From the cell containing the given text, extract its center point as [X, Y] coordinate. 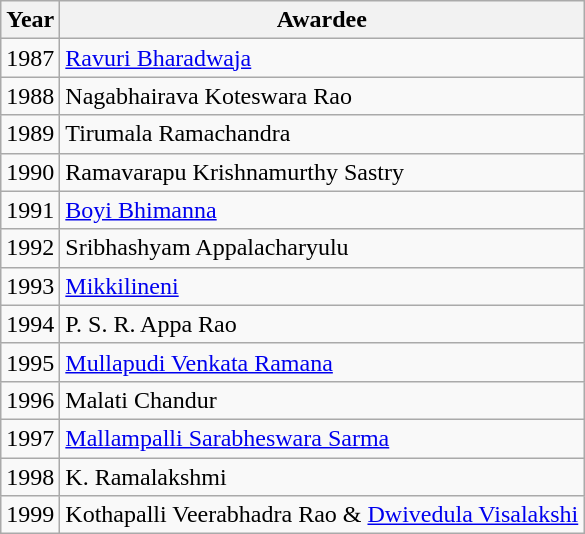
1998 [30, 477]
1995 [30, 362]
Sribhashyam Appalacharyulu [322, 248]
1987 [30, 58]
Tirumala Ramachandra [322, 134]
Mullapudi Venkata Ramana [322, 362]
P. S. R. Appa Rao [322, 324]
1991 [30, 210]
Nagabhairava Koteswara Rao [322, 96]
1989 [30, 134]
1993 [30, 286]
Year [30, 20]
1994 [30, 324]
Malati Chandur [322, 400]
1999 [30, 515]
Mallampalli Sarabheswara Sarma [322, 438]
Kothapalli Veerabhadra Rao & Dwivedula Visalakshi [322, 515]
K. Ramalakshmi [322, 477]
1992 [30, 248]
Awardee [322, 20]
1988 [30, 96]
Ravuri Bharadwaja [322, 58]
1990 [30, 172]
1997 [30, 438]
Boyi Bhimanna [322, 210]
Mikkilineni [322, 286]
1996 [30, 400]
Ramavarapu Krishnamurthy Sastry [322, 172]
